Return the (X, Y) coordinate for the center point of the cell that contains the specified text.  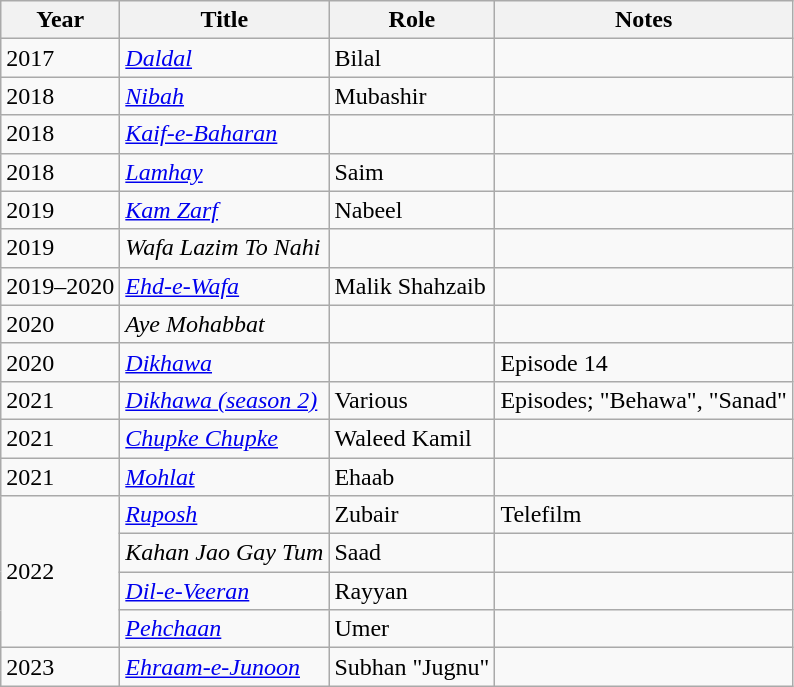
Chupke Chupke (224, 438)
Mubashir (412, 96)
Saim (412, 172)
Subhan "Jugnu" (412, 667)
Umer (412, 629)
Role (412, 20)
Episode 14 (644, 362)
Kam Zarf (224, 210)
Bilal (412, 58)
Mohlat (224, 477)
Ehaab (412, 477)
Various (412, 400)
Telefilm (644, 515)
Dikhawa (season 2) (224, 400)
Dil-e-Veeran (224, 591)
Ruposh (224, 515)
Nibah (224, 96)
Zubair (412, 515)
2022 (60, 572)
Daldal (224, 58)
Dikhawa (224, 362)
Lamhay (224, 172)
Ehraam-e-Junoon (224, 667)
Ehd-e-Wafa (224, 286)
Notes (644, 20)
Title (224, 20)
Year (60, 20)
Kahan Jao Gay Tum (224, 553)
Pehchaan (224, 629)
Episodes; "Behawa", "Sanad" (644, 400)
Malik Shahzaib (412, 286)
Rayyan (412, 591)
2017 (60, 58)
2019–2020 (60, 286)
Nabeel (412, 210)
Saad (412, 553)
2023 (60, 667)
Aye Mohabbat (224, 324)
Waleed Kamil (412, 438)
Kaif-e-Baharan (224, 134)
Wafa Lazim To Nahi (224, 248)
